Identify which cell holds the provided text, then report its [x, y] central coordinate. 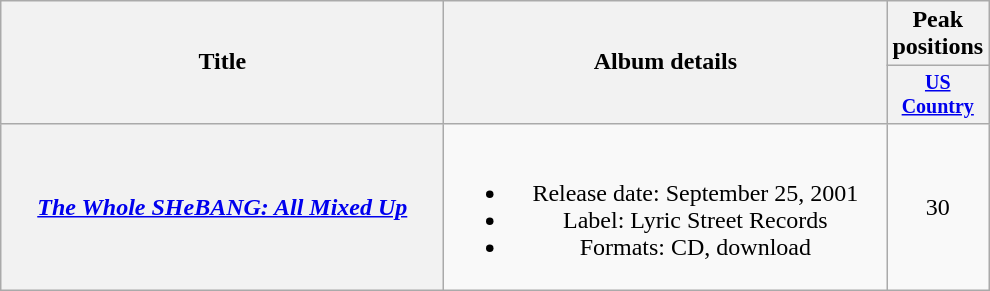
The Whole SHeBANG: All Mixed Up [222, 206]
Title [222, 62]
Album details [666, 62]
Release date: September 25, 2001Label: Lyric Street RecordsFormats: CD, download [666, 206]
30 [938, 206]
Peak positions [938, 34]
US Country [938, 94]
